Provide the [X, Y] coordinate of the cell's center where the given text is located.  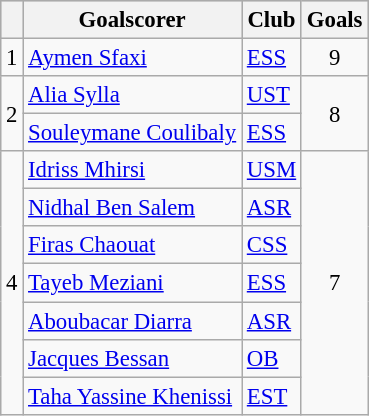
Club [272, 20]
Aboubacar Diarra [132, 321]
Aymen Sfaxi [132, 58]
Firas Chaouat [132, 245]
Goals [334, 20]
Idriss Mhirsi [132, 170]
Souleymane Coulibaly [132, 133]
EST [272, 396]
2 [12, 114]
UST [272, 95]
4 [12, 282]
Nidhal Ben Salem [132, 208]
1 [12, 58]
Taha Yassine Khenissi [132, 396]
CSS [272, 245]
USM [272, 170]
Goalscorer [132, 20]
OB [272, 358]
8 [334, 114]
Jacques Bessan [132, 358]
Alia Sylla [132, 95]
Tayeb Meziani [132, 283]
9 [334, 58]
7 [334, 282]
